Provide the [x, y] coordinate of the cell's center where the given text is located.  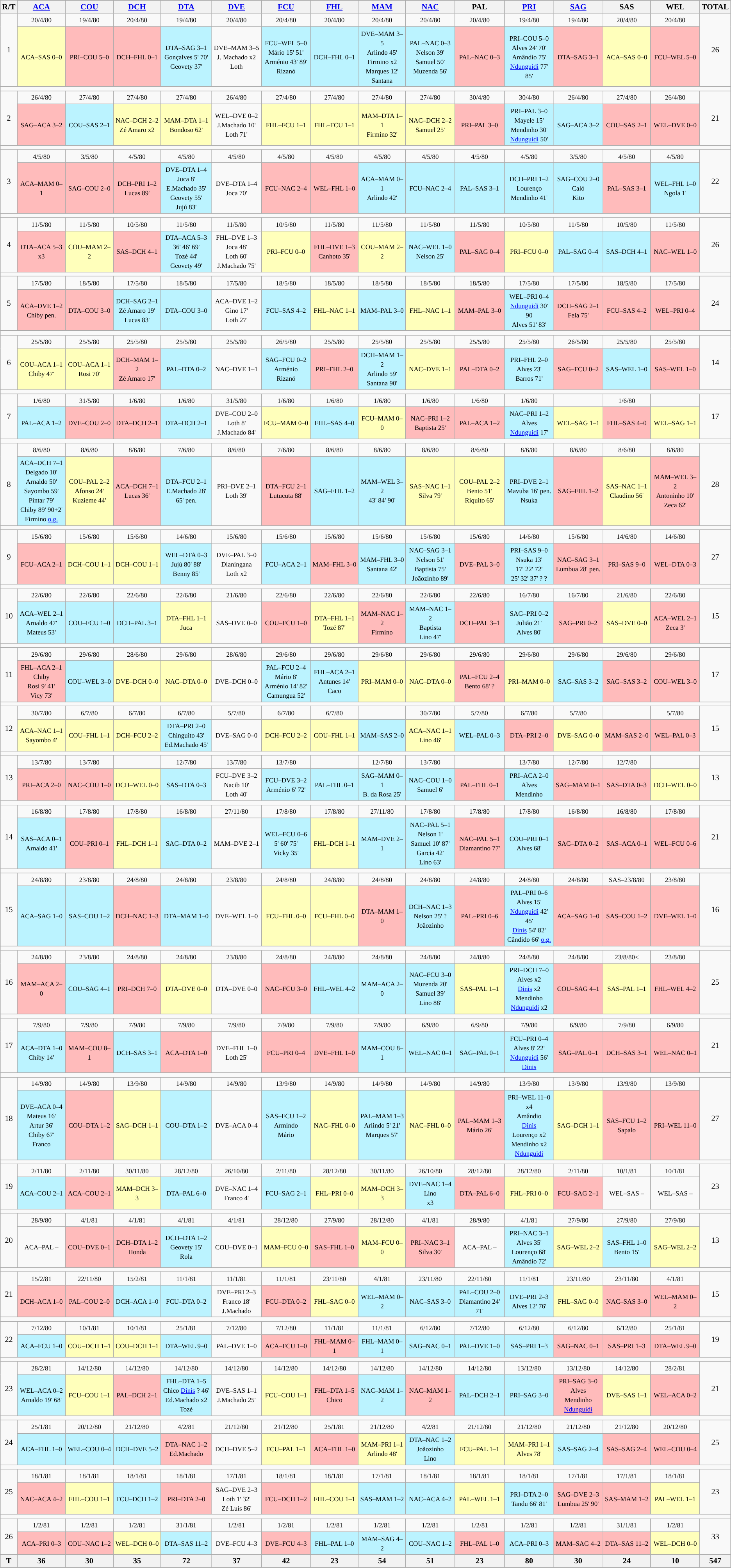
COU–PAL 2–2Afonso 24'Kuzieme 44' [89, 491]
DVE–SAS 1–1 [627, 1395]
1 [9, 50]
PRI–SAS 9–0 [627, 564]
PAL–FCU 2–4Mário 8'Arménio 14' 82'Camungua 52' [286, 681]
FHL–DTA 1–5Chico Dinis ? 46'Ed.Machado x2Tozé [186, 1395]
DCH–PRI 1–2Lucas 89' [137, 188]
SAG–COU 2–0 [89, 188]
PRI–DCH 7–0 [137, 989]
DVE–MAM 3–5Arlindo 45'Firmino x2Marques 12'Santana [382, 57]
SAS–NAC 1–1Silva 79' [430, 491]
SAS–FCU 1–2ArmindoMário [286, 1125]
DVE–DTA 1–4Juca 8'E.Machado 35'Geovety 55'Jujú 83' [186, 188]
FCU–DVE 3–2Nacib 10'Loth 40' [237, 785]
NAC–DCH 2–2Zé Amaro x2 [137, 125]
ACA–MAM 0–1Arlindo 42' [382, 188]
8 [9, 484]
9 [9, 557]
NAC–DCH 2–2Samuel 25' [430, 125]
NAC–COU 1–0 [89, 785]
PAL–MAM 1–3Arlindo 5' 21'Marques 57' [382, 1125]
PRI–FHL 2–0Alves 23'Barros 71' [529, 369]
547 [715, 1561]
MAM–PRI 1–1Arlindo 48' [382, 1449]
PRI–WEL 11–0 x4AmândioDinisLourenço x2Mendinho x2Ndunguidi [529, 1125]
3 [9, 181]
ACA–DVE 1–2Chiby pen. [41, 310]
MAM–DTA 1–1Firmino 32' [382, 125]
ACA–MAM 0–1 [41, 188]
COU–PAL 2–2Bento 51'Riquito 65' [480, 491]
PRI–WEL 11–0 [675, 1125]
NAC–WEL 1–0Nelson 25' [430, 251]
NAC–PRI 1–2Baptista 25' [430, 423]
DTA–ACA 5–3 36' 46' 69'Tozé 44'Geovety 49' [186, 251]
PAL–COU 2–0 [89, 1301]
DVE–SAS 1–1J.Machado 25' [237, 1395]
T [9, 1561]
PAL–PRI 0–6Alves 15'Ndunguidi 42' 45'Dinis 54' 82'Cândido 66' o.g. [529, 916]
SAG–DVE 2–3Loth 1' 32'Zé Luís 86' [237, 1499]
PRI–SAS 9–0Nsuka 13' 17' 22' 72' 25' 32' 37' ? ? [529, 564]
DCH–NAC 1–3 [137, 916]
PRI–FHL 2–0 [334, 369]
FHL–DVE 1–3Canhoto 35' [334, 251]
DVE–PRI 2–3Franco 18'J.Machado [237, 1301]
PRI–DVE 2–1Loth 39' [237, 491]
SAG–PRI 0–2 [578, 622]
23/8/80< [627, 957]
18 [9, 1118]
WEL–FHL 1–0Ngola 1' [675, 188]
SAS–ACA 0–1Arnaldo 41' [41, 843]
ACA–DCH 7–1Delgado 10'Arnaldo 50'Sayombo 59'Pintar 79'Chiby 89' 90+2'Firmino o.g. [41, 491]
ACA–WEL 2–1Arnaldo 47'Mateus 53' [41, 622]
DTA–FCU 2–1E.Machado 28' 65' pen. [186, 491]
DVE–COU 2–0 [89, 423]
DVE–NAC 1–4Franco 4' [237, 1193]
SAG [578, 7]
DTA–PRI 2–0 [529, 735]
DVE–MAM 3–5J. Machado x2Loth [237, 57]
PAL–NAC 0–3 [480, 57]
PRI–DCH 7–0Alves x2Dinis x2MendinhoNdunguidi x2 [529, 989]
DCH–PRI 1–2LourençoMendinho 41' [529, 188]
COU [89, 7]
COU–ACA 1–1Rosi 70' [89, 369]
20 [9, 1241]
FCU [286, 7]
54 [382, 1561]
NAC–SAG 3–1Lumbua 28' pen. [578, 564]
DVE–PAL 3–0DianinganaLoth x2 [237, 564]
MAM–WEL 3–2 43' 84' 90' [382, 491]
DTA–PRI 2–0Chinguito 43'Ed.Machado 45' [186, 735]
NAC–WEL 1–0 [675, 251]
SAG–PRI 0–2Julião 21'Alves 80' [529, 622]
DTA–FHL 1–1Juca [186, 622]
SAG–DVE 2–3Lumbua 25' 90' [578, 1499]
2 [9, 118]
51 [430, 1561]
DCH–DTA 1–2Geovety 15'Rola [186, 1247]
SAG–MAM 0–1 [578, 785]
ACA–DCH 7–1Lucas 36' [137, 491]
SAS–NAC 1–1Claudino 56' [627, 491]
PRI–DVE 2–1Mavuba 16' pen.Nsuka [529, 491]
FHL–ACA 2–1Antunes 14'Caco [334, 681]
DVE–FHL 1–0Loth 25' [237, 1052]
72 [186, 1561]
PAL–PRI 0–6 [480, 916]
COU–ACA 1–1Chiby 47' [41, 369]
PRI [529, 7]
DTA–NAC 1–2Ed.Machado [186, 1449]
FHL [334, 7]
DTA–SAG 3–1Gonçalves 5' 70'Geovety 37' [186, 57]
DVE [237, 7]
DVE–DTA 1–4Joca 70' [237, 188]
PRI–NAC 3–1Silva 30' [430, 1247]
SAS–FHL 1–0Bento 15' [627, 1247]
DCH–NAC 1–3Nelson 25' ?Joãozinho [430, 916]
MAM–FHL 3–0Santana 42' [382, 564]
WEL–DVE 0–0 [675, 125]
MAM–WEL 3–2Antoninho 10'Zeca 62' [675, 491]
PAL–NAC 0–3Nelson 39'Samuel 50'Muzenda 56' [430, 57]
COU–PRI 0–1Alves 68' [529, 843]
WEL–PRI 0–4 [675, 310]
PAL–MAM 1–3Mário 26' [480, 1125]
ACA–DTA 1–0Chiby 14' [41, 1052]
DCH–MAM 1–2Zé Amaro 17' [137, 369]
MAM [382, 7]
WEL–DTA 0–3 [675, 564]
FHL–DVE 1–3Joca 48'Loth 60'J.Machado 75' [237, 251]
SAS–ACA 0–1 [627, 843]
PRI–COU 5–0Alves 24' 70'Amândio 75'Ndunguidi 77' 85' [529, 57]
MAM–NAC 1–2Firmino [382, 622]
ACA–NAC 1–1Lino 46' [430, 735]
DVE–ACA 0–4 [237, 1125]
28 [715, 484]
36 [41, 1561]
ACA [41, 7]
DCH–SAG 2–1Fela 75' [578, 310]
WEL–DVE 0–2J.Machado 10'Loth 71' [237, 125]
TOTAL [715, 7]
WEL–FCU 0–6 [675, 843]
PRI–PAL 3–0Mayele 15'Mendinho 30'Ndunguidi 50' [529, 125]
37 [237, 1561]
80 [529, 1561]
ACA–NAC 1–1Sayombo 4' [41, 735]
SAS [627, 7]
DVE–NAC 1–4Lino x3 [430, 1193]
WEL [675, 7]
SAS–FCU 1–2Sapalo [627, 1125]
FCU–PRI 0–4Alves 8' 22'Ndunguidi 56'Dinis [529, 1052]
PAL [480, 7]
WEL–ACA 0–2Arnaldo 19' 68' [41, 1395]
FHL–ACA 2–1ChibyRosi 9' 41'Vicy 73' [41, 681]
PRI–SAG 3–0AlvesMendinhoNdunguidi [578, 1395]
FCU–DVE 3–2Arménio 6' 72' [286, 785]
COU–PRI 0–1 [89, 843]
ACA–DTA 1–0 [186, 1052]
NAC–PRI 1–2AlvesNdunguidi 17' [529, 423]
DCH [137, 7]
DVE–ACA 0–4Mateus 16'Artur 36'Chiby 67'Franco [41, 1125]
12 [9, 729]
NAC–COU 1–0Samuel 6' [430, 785]
PAL–FCU 2–4Bento 68' ? [480, 681]
11 [9, 675]
FCU–PRI 0–4 [286, 1052]
DCH–MAM 1–2Arlindo 59'Santana 90' [382, 369]
35 [137, 1561]
DTA [186, 7]
DVE–PAL 3–0 [480, 564]
4 [9, 245]
DVE–PRI 2–3Alves 12' 76' [529, 1301]
NAC–PAL 5–1Diamantino 77' [480, 843]
PRI–DTA 2–0Tandu 66' 81' [529, 1499]
PRI–COU 5–0 [89, 57]
WEL–ACA 0–2 [675, 1395]
42 [286, 1561]
MAM–DTA 1–1Bondoso 62' [186, 125]
NAC–FCU 3–0Muzenda 20'Samuel 39'Lino 88' [430, 989]
FHL–DTA 1–5Chico [334, 1395]
WEL–DTA 0–3Jujú 80' 88'Benny 85' [186, 564]
ACA–DVE 1–2Gino 17'Loth 27' [237, 310]
SAG–MAM 0–1B. da Rosa 25' [382, 785]
7 [9, 416]
R/T [9, 7]
PRI–DTA 2–0 [186, 1499]
DTA–FHL 1–1Tozé 87' [334, 622]
MAM–PRI 1–1Alves 78' [529, 1449]
6 [9, 362]
PRI–ACA 2–0AlvesMendinho [529, 785]
NAC–FCU 3–0 [286, 989]
PAL–COU 2–0Diamantino 24' 71' [480, 1301]
5 [9, 304]
33 [715, 1537]
PRI–NAC 3–1Alves 35'Lourenço 68'Amândio 72' [529, 1247]
DVE–COU 2–0Loth 8'J.Machado 84' [237, 423]
MAM–FHL 3–0 [334, 564]
DTA–NAC 1–2JoãozinhoLino [430, 1449]
FCU–WEL 5–0Mário 15' 51'Arménio 43' 89'Rizanó [286, 57]
NAC–PAL 5–1Nelson 1'Samuel 10' 87'Garcia 42'Lino 63' [430, 843]
SAS–23/8/80 [627, 880]
DTA–SAG 3–1 [578, 57]
NAC–SAG 3–1Nelson 51'Baptista 75'Joãozinho 89' [430, 564]
WEL–FHL 1–0 [334, 188]
PRI–SAG 3–0 [529, 1395]
PRI–ACA 2–0 [41, 785]
DTA–FCU 2–1Lutucuta 88' [286, 491]
SAG–FCU 0–2ArménioRizanó [286, 369]
DCH–SAG 2–1Zé Amaro 19'Lucas 83' [137, 310]
SAG–COU 2–0CalóKito [578, 188]
DCH–DTA 1–2Honda [137, 1247]
DVE–FHL 1–0 [334, 1052]
DTA–ACA 5–3 x3 [41, 251]
SAS–FHL 1–0 [334, 1247]
WEL–PRI 0–4Ndunguidi 30' 90Alves 51' 83' [529, 310]
MAM–NAC 1–2BaptistaLino 47' [430, 622]
WEL–FCU 0–6 5' 60' 75'Vicky 35' [286, 843]
FCU–WEL 5–0 [675, 57]
PRI–PAL 3–0 [480, 125]
SAG–FCU 0–2 [578, 369]
ACA–WEL 2–1Zeca 3' [675, 622]
NAC [430, 7]
